Output the (X, Y) coordinate of the center of the cell containing the given text.  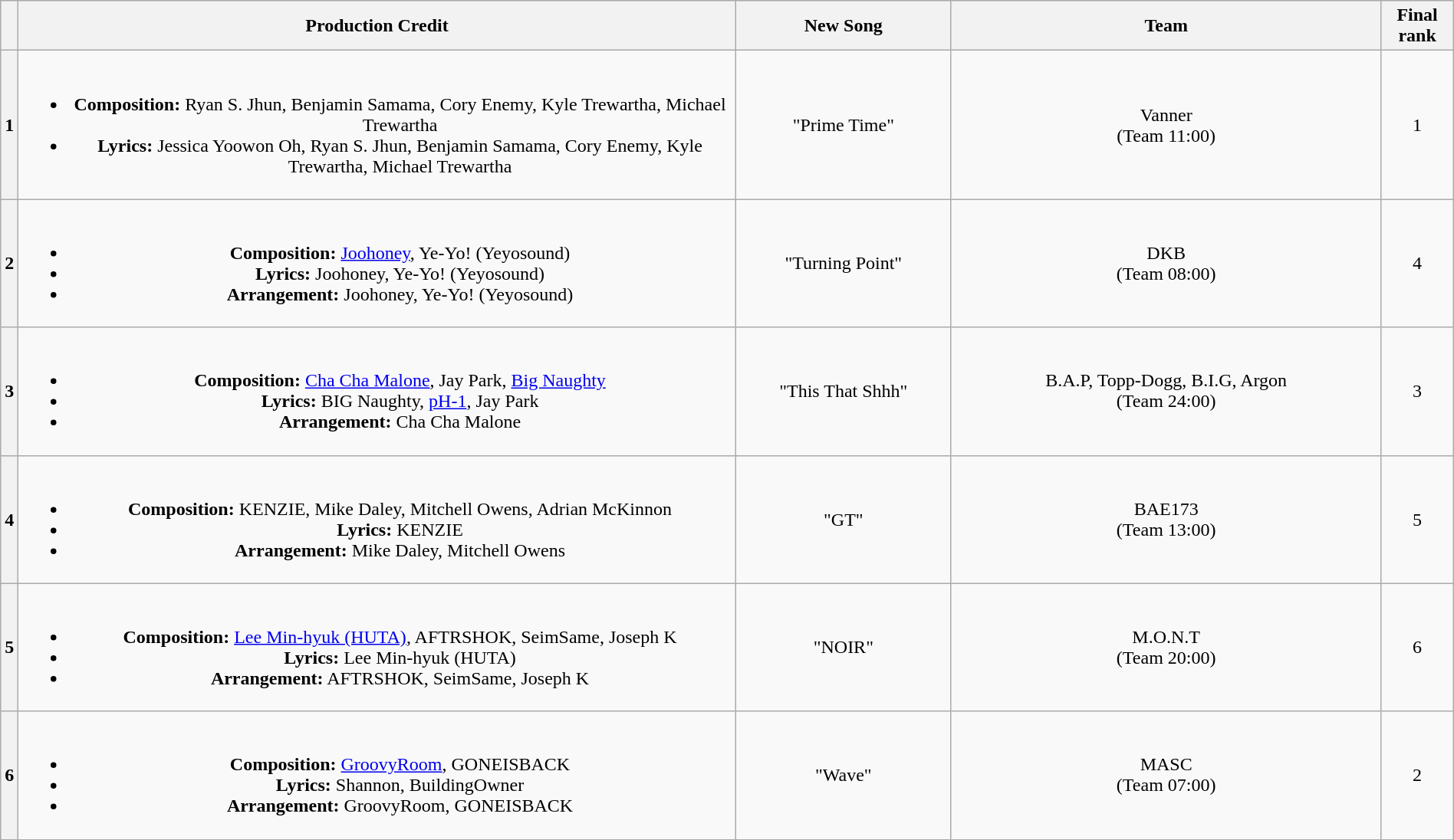
New Song (844, 26)
Final rank (1417, 26)
Composition: Cha Cha Malone, Jay Park, Big NaughtyLyrics: BIG Naughty, pH-1, Jay ParkArrangement: Cha Cha Malone (377, 391)
"This That Shhh" (844, 391)
Production Credit (377, 26)
"NOIR" (844, 647)
Composition: Joohoney, Ye-Yo! (Yeyosound)Lyrics: Joohoney, Ye-Yo! (Yeyosound)Arrangement: Joohoney, Ye-Yo! (Yeyosound) (377, 264)
B.A.P, Topp-Dogg, B.I.G, Argon(Team 24:00) (1166, 391)
Composition: Lee Min-hyuk (HUTA), AFTRSHOK, SeimSame, Joseph KLyrics: Lee Min-hyuk (HUTA)Arrangement: AFTRSHOK, SeimSame, Joseph K (377, 647)
"Turning Point" (844, 264)
MASC(Team 07:00) (1166, 776)
Composition: GroovyRoom, GONEISBACKLyrics: Shannon, BuildingOwnerArrangement: GroovyRoom, GONEISBACK (377, 776)
DKB(Team 08:00) (1166, 264)
BAE173(Team 13:00) (1166, 520)
Team (1166, 26)
M.O.N.T(Team 20:00) (1166, 647)
Composition: KENZIE, Mike Daley, Mitchell Owens, Adrian McKinnonLyrics: KENZIEArrangement: Mike Daley, Mitchell Owens (377, 520)
Vanner(Team 11:00) (1166, 125)
"Wave" (844, 776)
"Prime Time" (844, 125)
"GT" (844, 520)
